Return [x, y] of the center of cell containing provided text 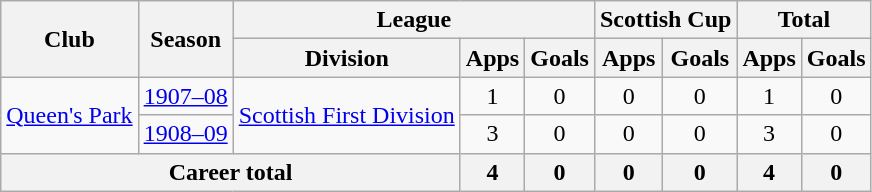
Total [804, 20]
1907–08 [186, 96]
Career total [231, 172]
Club [70, 39]
1908–09 [186, 134]
League [414, 20]
Season [186, 39]
Scottish Cup [665, 20]
Scottish First Division [346, 115]
Division [346, 58]
Queen's Park [70, 115]
